Provide the (x, y) coordinate of the cell's center where the given text is located.  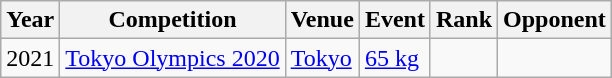
Rank (464, 20)
65 kg (394, 58)
Event (394, 20)
Venue (322, 20)
Tokyo (322, 58)
Tokyo Olympics 2020 (172, 58)
2021 (30, 58)
Year (30, 20)
Competition (172, 20)
Opponent (555, 20)
